From the cell containing the given text, extract its center point as (x, y) coordinate. 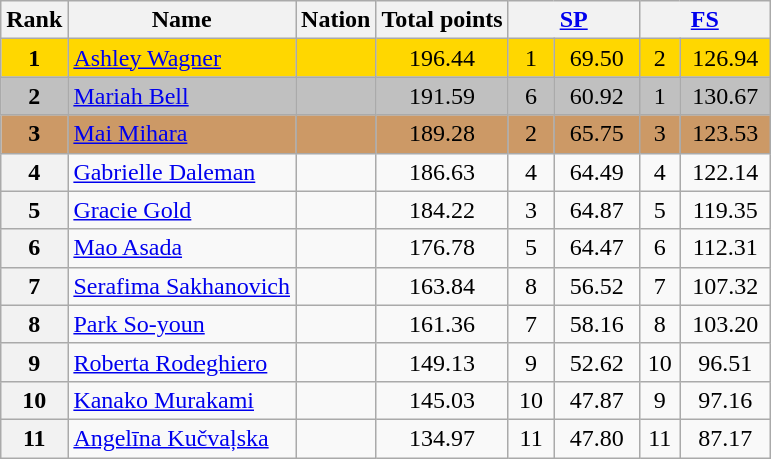
97.16 (725, 400)
149.13 (442, 362)
163.84 (442, 286)
Kanako Murakami (182, 400)
176.78 (442, 248)
184.22 (442, 210)
103.20 (725, 324)
Angelīna Kučvaļska (182, 438)
Total points (442, 20)
119.35 (725, 210)
69.50 (596, 58)
Mao Asada (182, 248)
Mariah Bell (182, 96)
Name (182, 20)
134.97 (442, 438)
Serafima Sakhanovich (182, 286)
186.63 (442, 172)
64.87 (596, 210)
122.14 (725, 172)
47.80 (596, 438)
Rank (34, 20)
191.59 (442, 96)
126.94 (725, 58)
112.31 (725, 248)
47.87 (596, 400)
189.28 (442, 134)
123.53 (725, 134)
Mai Mihara (182, 134)
145.03 (442, 400)
64.47 (596, 248)
161.36 (442, 324)
Ashley Wagner (182, 58)
Roberta Rodeghiero (182, 362)
52.62 (596, 362)
Gracie Gold (182, 210)
96.51 (725, 362)
65.75 (596, 134)
Park So-youn (182, 324)
60.92 (596, 96)
87.17 (725, 438)
56.52 (596, 286)
64.49 (596, 172)
Gabrielle Daleman (182, 172)
107.32 (725, 286)
Nation (336, 20)
58.16 (596, 324)
130.67 (725, 96)
196.44 (442, 58)
FS (704, 20)
SP (574, 20)
